Find where the given text appears and provide that cell's center as [X, Y] coordinate. 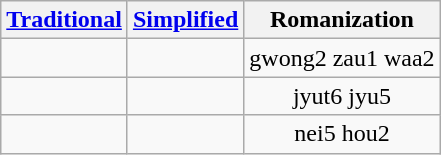
jyut6 jyu5 [342, 96]
Traditional [64, 20]
gwong2 zau1 waa2 [342, 58]
Simplified [185, 20]
nei5 hou2 [342, 134]
Romanization [342, 20]
